Provide the (x, y) coordinate of the cell's center where the given text is located.  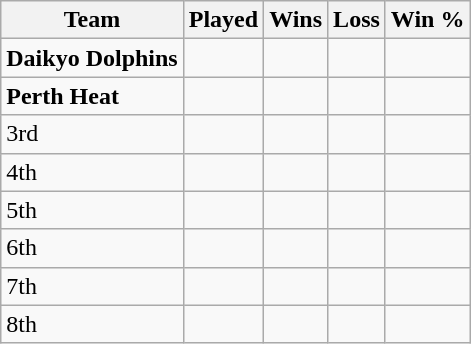
4th (92, 172)
Played (223, 20)
Daikyo Dolphins (92, 58)
3rd (92, 134)
Loss (357, 20)
Wins (296, 20)
8th (92, 324)
6th (92, 248)
Team (92, 20)
5th (92, 210)
Perth Heat (92, 96)
7th (92, 286)
Win % (428, 20)
